Extract the (X, Y) coordinate from the center of the cell holding the provided text.  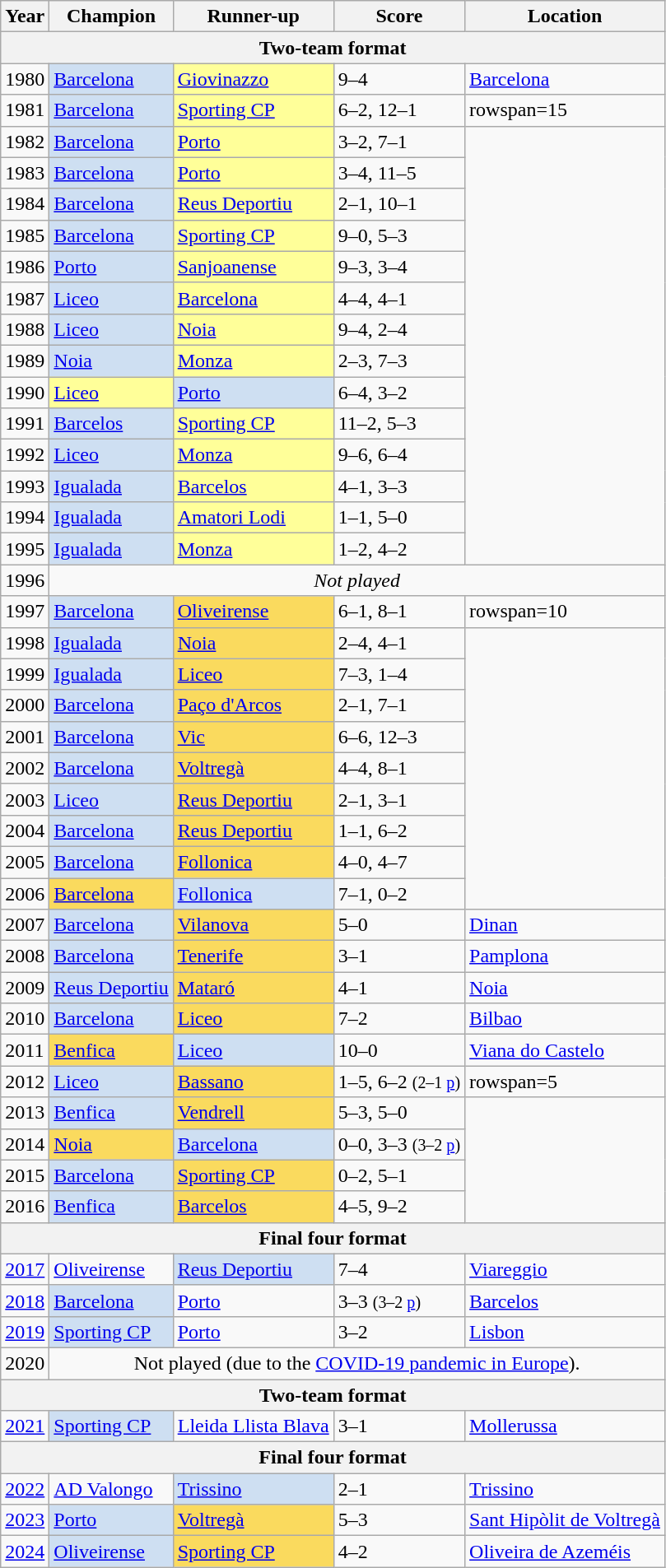
2010 (25, 1019)
1984 (25, 204)
Vic (254, 737)
4–5, 9–2 (398, 1207)
10–0 (398, 1050)
2019 (25, 1332)
4–4, 8–1 (398, 768)
2013 (25, 1113)
3–3 (3–2 p) (398, 1300)
rowspan=10 (565, 612)
2014 (25, 1144)
Pamplona (565, 956)
2–1, 7–1 (398, 705)
Sant Hipòlit de Voltregà (565, 1520)
1990 (25, 393)
6–1, 8–1 (398, 612)
4–0, 4–7 (398, 862)
Not played (due to the COVID-19 pandemic in Europe). (357, 1363)
Score (398, 16)
2002 (25, 768)
1993 (25, 486)
rowspan=5 (565, 1082)
4–1 (398, 988)
Lleida Llista Blava (254, 1426)
1991 (25, 424)
Not played (357, 580)
4–1, 3–3 (398, 486)
1–2, 4–2 (398, 549)
0–0, 3–3 (3–2 p) (398, 1144)
Giovinazzo (254, 79)
6–4, 3–2 (398, 393)
1985 (25, 235)
Dinan (565, 925)
2024 (25, 1552)
9–4 (398, 79)
1999 (25, 674)
2009 (25, 988)
3–4, 11–5 (398, 173)
Oliveira de Azeméis (565, 1552)
9–6, 6–4 (398, 455)
2021 (25, 1426)
4–2 (398, 1552)
Year (25, 16)
1983 (25, 173)
Viareggio (565, 1269)
Sanjoanense (254, 267)
2017 (25, 1269)
6–2, 12–1 (398, 110)
2–4, 4–1 (398, 643)
2–1 (398, 1489)
7–2 (398, 1019)
1–1, 5–0 (398, 518)
1998 (25, 643)
5–3, 5–0 (398, 1113)
Tenerife (254, 956)
Vilanova (254, 925)
5–3 (398, 1520)
1981 (25, 110)
1988 (25, 329)
9–4, 2–4 (398, 329)
6–6, 12–3 (398, 737)
9–0, 5–3 (398, 235)
3–2, 7–1 (398, 142)
1982 (25, 142)
2–3, 7–3 (398, 361)
11–2, 5–3 (398, 424)
3–2 (398, 1332)
2003 (25, 799)
Mollerussa (565, 1426)
Location (565, 16)
AD Valongo (111, 1489)
2022 (25, 1489)
4–4, 4–1 (398, 298)
1992 (25, 455)
Champion (111, 16)
2000 (25, 705)
Bilbao (565, 1019)
rowspan=15 (565, 110)
2023 (25, 1520)
1980 (25, 79)
1–5, 6–2 (2–1 p) (398, 1082)
Amatori Lodi (254, 518)
2008 (25, 956)
9–3, 3–4 (398, 267)
2016 (25, 1207)
7–3, 1–4 (398, 674)
2–1, 10–1 (398, 204)
1986 (25, 267)
Viana do Castelo (565, 1050)
1996 (25, 580)
2–1, 3–1 (398, 799)
2005 (25, 862)
Paço d'Arcos (254, 705)
2018 (25, 1300)
7–4 (398, 1269)
2012 (25, 1082)
2020 (25, 1363)
0–2, 5–1 (398, 1175)
7–1, 0–2 (398, 893)
1989 (25, 361)
Runner-up (254, 16)
2015 (25, 1175)
Mataró (254, 988)
2006 (25, 893)
Bassano (254, 1082)
1987 (25, 298)
2001 (25, 737)
Lisbon (565, 1332)
1997 (25, 612)
Vendrell (254, 1113)
1994 (25, 518)
2004 (25, 831)
1995 (25, 549)
2011 (25, 1050)
2007 (25, 925)
1–1, 6–2 (398, 831)
5–0 (398, 925)
